Return the (X, Y) coordinate for the center point of the cell that contains the specified text.  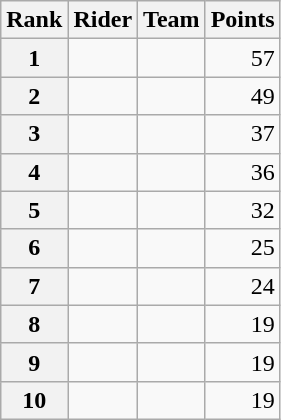
37 (242, 134)
5 (34, 210)
Points (242, 20)
3 (34, 134)
57 (242, 58)
10 (34, 400)
Rider (103, 20)
8 (34, 324)
1 (34, 58)
Team (172, 20)
25 (242, 248)
24 (242, 286)
7 (34, 286)
9 (34, 362)
36 (242, 172)
4 (34, 172)
32 (242, 210)
Rank (34, 20)
2 (34, 96)
6 (34, 248)
49 (242, 96)
